Return (X, Y) of the center of cell containing provided text 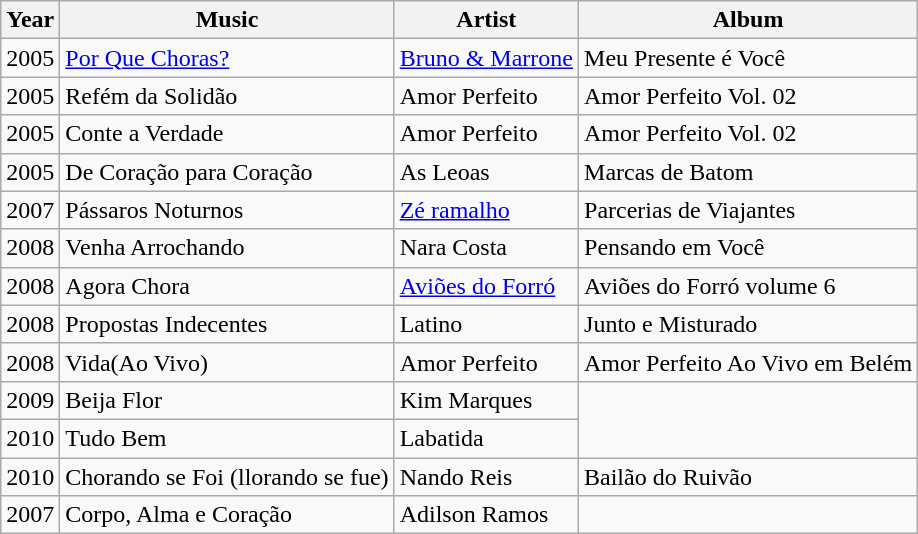
De Coração para Coração (227, 172)
Music (227, 20)
Pensando em Você (748, 248)
Refém da Solidão (227, 96)
Artist (486, 20)
Venha Arrochando (227, 248)
Zé ramalho (486, 210)
Chorando se Foi (llorando se fue) (227, 477)
Tudo Bem (227, 438)
Bailão do Ruivão (748, 477)
Album (748, 20)
Nara Costa (486, 248)
Junto e Misturado (748, 324)
Agora Chora (227, 286)
2009 (30, 400)
Kim Marques (486, 400)
Bruno & Marrone (486, 58)
Beija Flor (227, 400)
Marcas de Batom (748, 172)
Conte a Verdade (227, 134)
Vida(Ao Vivo) (227, 362)
Labatida (486, 438)
Year (30, 20)
Nando Reis (486, 477)
Amor Perfeito Ao Vivo em Belém (748, 362)
Pássaros Noturnos (227, 210)
Corpo, Alma e Coração (227, 515)
As Leoas (486, 172)
Adilson Ramos (486, 515)
Aviões do Forró volume 6 (748, 286)
Parcerias de Viajantes (748, 210)
Propostas Indecentes (227, 324)
Por Que Choras? (227, 58)
Latino (486, 324)
Meu Presente é Você (748, 58)
Aviões do Forró (486, 286)
